Pinpoint the cell where the given text exists, returning its [X, Y] midpoint coordinate. 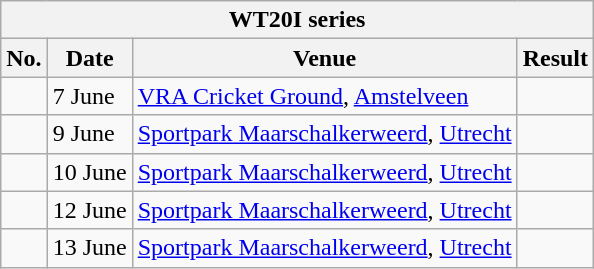
9 June [90, 134]
7 June [90, 96]
13 June [90, 248]
VRA Cricket Ground, Amstelveen [324, 96]
Venue [324, 58]
Result [555, 58]
WT20I series [298, 20]
10 June [90, 172]
Date [90, 58]
12 June [90, 210]
No. [24, 58]
